Locate the cell with the specified text and output its (X, Y) center coordinate. 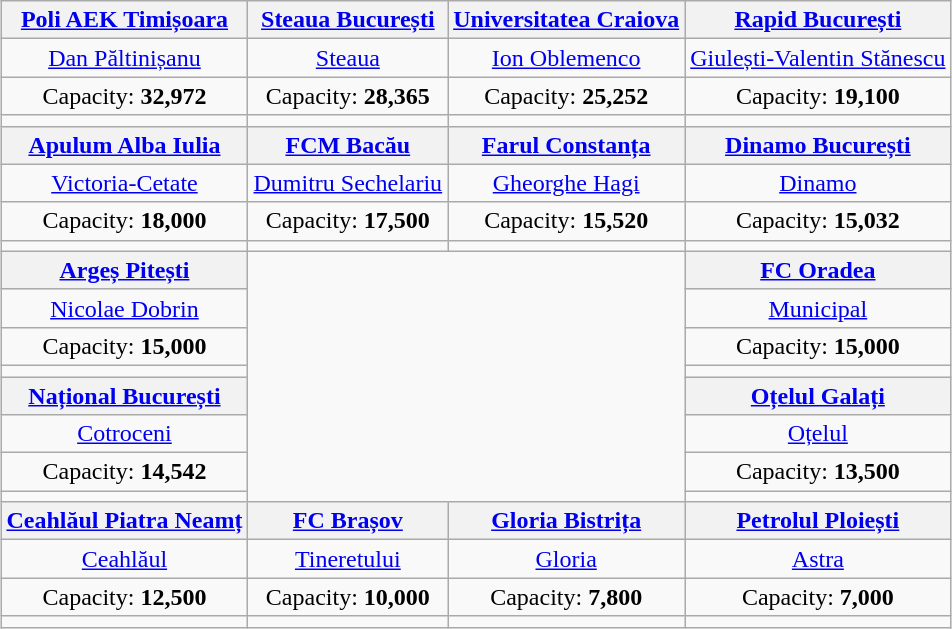
Dinamo (818, 183)
Gloria Bistrița (566, 521)
Capacity: 15,520 (566, 221)
Capacity: 14,542 (124, 472)
Dinamo București (818, 145)
Farul Constanța (566, 145)
Capacity: 12,500 (124, 597)
Giulești-Valentin Stănescu (818, 58)
Steaua București (348, 20)
Ion Oblemenco (566, 58)
Steaua (348, 58)
FC Brașov (348, 521)
Tineretului (348, 559)
Apulum Alba Iulia (124, 145)
Argeș Pitești (124, 270)
Dan Păltinișanu (124, 58)
Național București (124, 395)
FC Oradea (818, 270)
Capacity: 7,000 (818, 597)
Capacity: 13,500 (818, 472)
Capacity: 28,365 (348, 96)
Cotroceni (124, 434)
Municipal (818, 308)
Gheorghe Hagi (566, 183)
Nicolae Dobrin (124, 308)
Ceahlăul (124, 559)
Dumitru Sechelariu (348, 183)
Ceahlăul Piatra Neamț (124, 521)
Rapid București (818, 20)
Astra (818, 559)
Oțelul Galați (818, 395)
Victoria-Cetate (124, 183)
Oțelul (818, 434)
FCM Bacău (348, 145)
Poli AEK Timișoara (124, 20)
Gloria (566, 559)
Capacity: 32,972 (124, 96)
Capacity: 18,000 (124, 221)
Petrolul Ploiești (818, 521)
Universitatea Craiova (566, 20)
Capacity: 10,000 (348, 597)
Capacity: 25,252 (566, 96)
Capacity: 7,800 (566, 597)
Capacity: 17,500 (348, 221)
Capacity: 19,100 (818, 96)
Capacity: 15,032 (818, 221)
